Identify which cell holds the provided text, then report its (x, y) central coordinate. 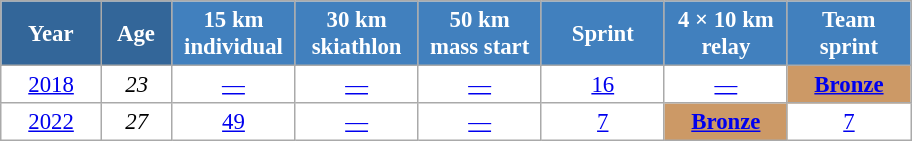
Age (136, 34)
Sprint (602, 34)
Year (52, 34)
Team sprint (848, 34)
2018 (52, 85)
49 (234, 122)
2022 (52, 122)
30 km skiathlon (356, 34)
50 km mass start (480, 34)
16 (602, 85)
23 (136, 85)
4 × 10 km relay (726, 34)
27 (136, 122)
15 km individual (234, 34)
